Find where the given text appears and provide that cell's center as (x, y) coordinate. 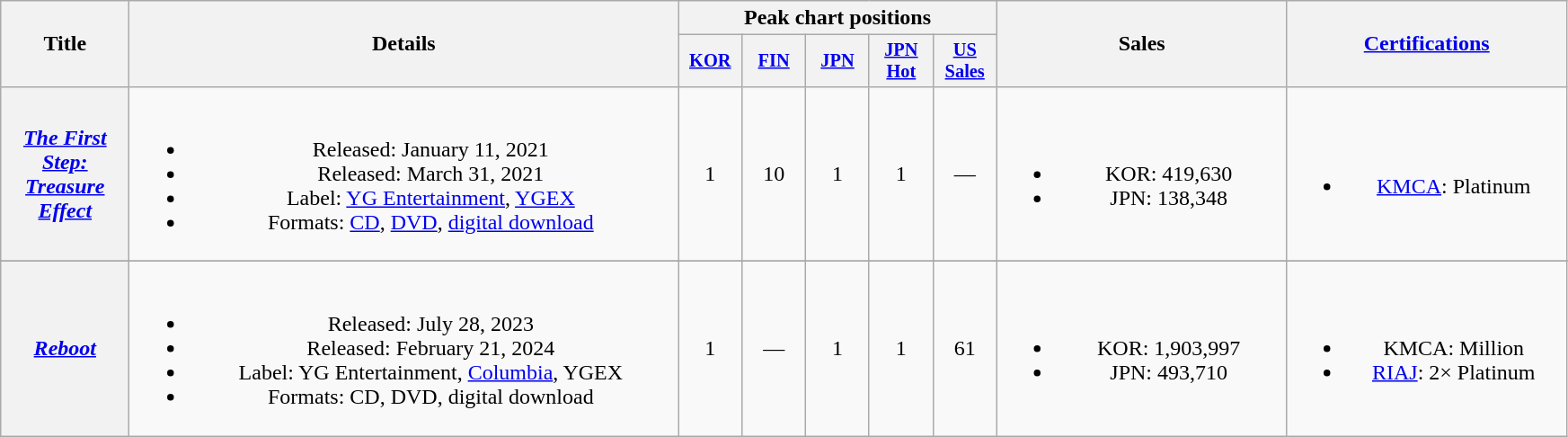
Released: January 11, 2021Released: March 31, 2021 Label: YG Entertainment, YGEXFormats: CD, DVD, digital download (404, 174)
Reboot (65, 349)
JPN (837, 61)
Released: July 28, 2023Released: February 21, 2024 Label: YG Entertainment, Columbia, YGEXFormats: CD, DVD, digital download (404, 349)
10 (775, 174)
KMCA: Platinum (1427, 174)
KMCA: MillionRIAJ: 2× Platinum (1427, 349)
61 (965, 349)
Sales (1141, 44)
KOR: 419,630JPN: 138,348 (1141, 174)
Details (404, 44)
KOR (710, 61)
The First Step: Treasure Effect (65, 174)
KOR: 1,903,997JPN: 493,710 (1141, 349)
JPNHot (900, 61)
Peak chart positions (837, 18)
USSales (965, 61)
Title (65, 44)
Certifications (1427, 44)
FIN (775, 61)
